Return the [x, y] coordinate for the center point of the cell that contains the specified text.  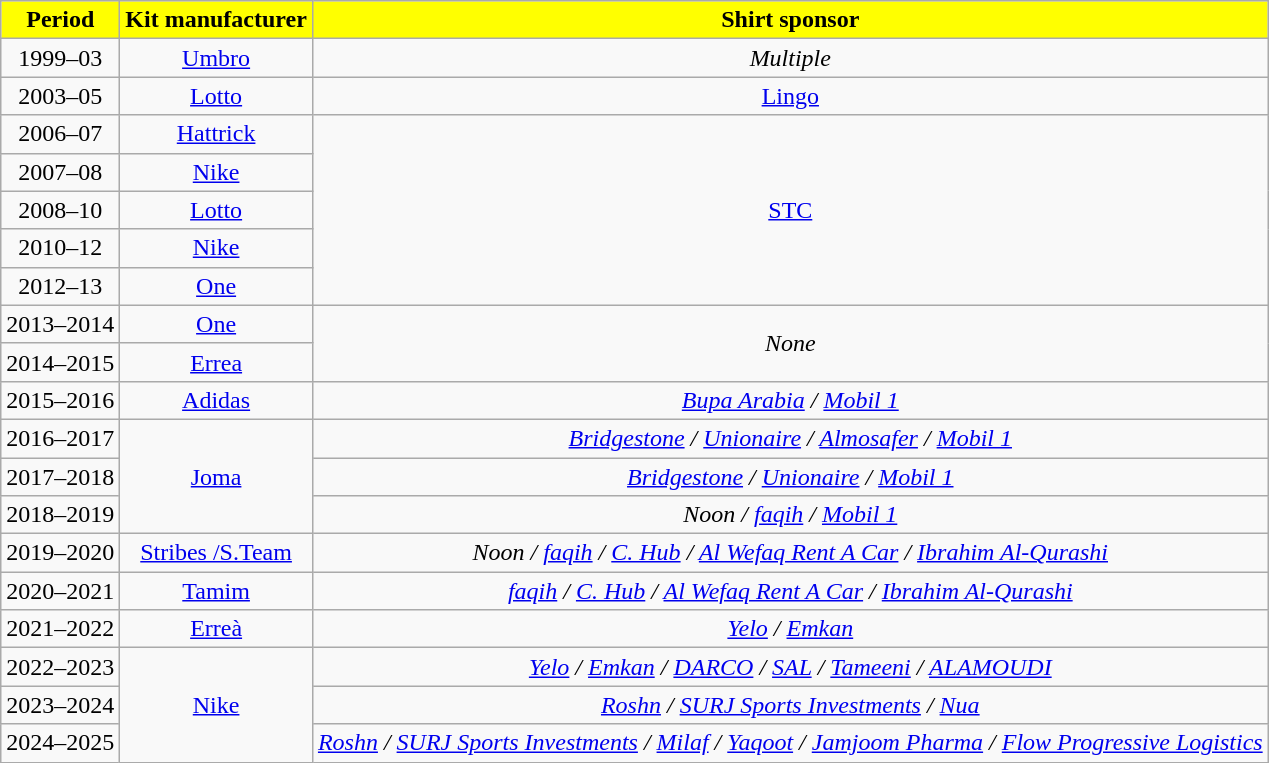
2006–07 [60, 134]
2019–2020 [60, 553]
Umbro [216, 58]
Stribes /S.Team [216, 553]
Bupa Arabia / Mobil 1 [790, 400]
faqih / C. Hub / Al Wefaq Rent A Car / Ibrahim Al-Qurashi [790, 591]
2022–2023 [60, 667]
2010–12 [60, 248]
Yelo / Emkan [790, 629]
Noon / faqih / C. Hub / Al Wefaq Rent A Car / Ibrahim Al-Qurashi [790, 553]
Roshn / SURJ Sports Investments / Nua [790, 705]
2023–2024 [60, 705]
2003–05 [60, 96]
STC [790, 210]
2007–08 [60, 172]
Kit manufacturer [216, 20]
Bridgestone / Unionaire / Almosafer / Mobil 1 [790, 438]
2024–2025 [60, 743]
2015–2016 [60, 400]
Yelo / Emkan / DARCO / SAL / Tameeni / ALAMOUDI [790, 667]
2021–2022 [60, 629]
2016–2017 [60, 438]
Tamim [216, 591]
Shirt sponsor [790, 20]
2008–10 [60, 210]
2018–2019 [60, 515]
2013–2014 [60, 324]
2012–13 [60, 286]
Noon / faqih / Mobil 1 [790, 515]
Adidas [216, 400]
Hattrick [216, 134]
2017–2018 [60, 477]
Bridgestone / Unionaire / Mobil 1 [790, 477]
2014–2015 [60, 362]
None [790, 343]
Period [60, 20]
Erreà [216, 629]
1999–03 [60, 58]
Lingo [790, 96]
Multiple [790, 58]
Roshn / SURJ Sports Investments / Milaf / Yaqoot / Jamjoom Pharma / Flow Progressive Logistics [790, 743]
Joma [216, 476]
2020–2021 [60, 591]
Errea [216, 362]
